Extract the (X, Y) coordinate from the center of the cell holding the provided text.  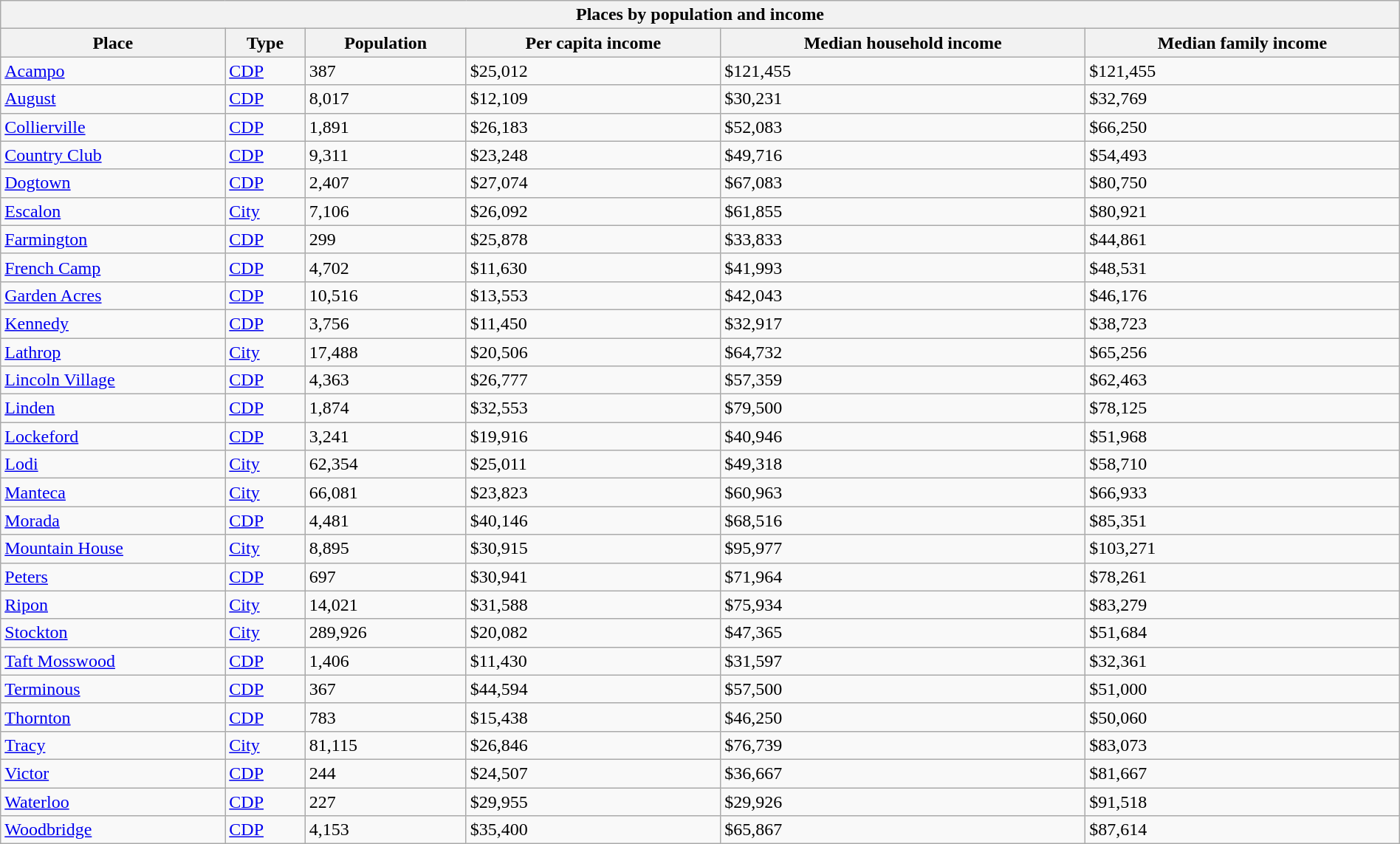
367 (385, 689)
Lincoln Village (113, 380)
$71,964 (903, 577)
Escalon (113, 211)
$66,250 (1243, 127)
Country Club (113, 155)
$20,506 (593, 352)
$32,917 (903, 323)
8,017 (385, 99)
$29,926 (903, 801)
2,407 (385, 183)
$12,109 (593, 99)
$25,012 (593, 71)
$25,878 (593, 239)
Population (385, 43)
$40,946 (903, 436)
$29,955 (593, 801)
$51,000 (1243, 689)
4,702 (385, 267)
$33,833 (903, 239)
$80,750 (1243, 183)
Per capita income (593, 43)
14,021 (385, 605)
Peters (113, 577)
$46,176 (1243, 295)
$26,092 (593, 211)
$26,777 (593, 380)
$60,963 (903, 493)
$15,438 (593, 717)
$32,769 (1243, 99)
$68,516 (903, 521)
Places by population and income (700, 15)
$80,921 (1243, 211)
$78,261 (1243, 577)
Lathrop (113, 352)
Place (113, 43)
Type (265, 43)
$19,916 (593, 436)
Ripon (113, 605)
$11,630 (593, 267)
1,874 (385, 408)
Taft Mosswood (113, 661)
Farmington (113, 239)
$31,588 (593, 605)
$52,083 (903, 127)
Victor (113, 773)
$54,493 (1243, 155)
$30,915 (593, 549)
66,081 (385, 493)
$57,359 (903, 380)
81,115 (385, 745)
Collierville (113, 127)
Acampo (113, 71)
$61,855 (903, 211)
783 (385, 717)
Lockeford (113, 436)
$79,500 (903, 408)
Waterloo (113, 801)
Median household income (903, 43)
$64,732 (903, 352)
$83,279 (1243, 605)
$24,507 (593, 773)
4,363 (385, 380)
4,481 (385, 521)
Lodi (113, 464)
$67,083 (903, 183)
Dogtown (113, 183)
$35,400 (593, 830)
$62,463 (1243, 380)
$11,450 (593, 323)
$38,723 (1243, 323)
$23,823 (593, 493)
Morada (113, 521)
$49,318 (903, 464)
$85,351 (1243, 521)
$51,684 (1243, 633)
3,241 (385, 436)
4,153 (385, 830)
$31,597 (903, 661)
$58,710 (1243, 464)
$103,271 (1243, 549)
Kennedy (113, 323)
$30,941 (593, 577)
Median family income (1243, 43)
$46,250 (903, 717)
$91,518 (1243, 801)
$27,074 (593, 183)
French Camp (113, 267)
$57,500 (903, 689)
$47,365 (903, 633)
9,311 (385, 155)
$83,073 (1243, 745)
1,406 (385, 661)
$75,934 (903, 605)
$25,011 (593, 464)
$44,594 (593, 689)
$49,716 (903, 155)
244 (385, 773)
Garden Acres (113, 295)
$36,667 (903, 773)
$95,977 (903, 549)
Terminous (113, 689)
$23,248 (593, 155)
$26,183 (593, 127)
$78,125 (1243, 408)
227 (385, 801)
$11,430 (593, 661)
Stockton (113, 633)
Tracy (113, 745)
387 (385, 71)
$50,060 (1243, 717)
$51,968 (1243, 436)
299 (385, 239)
7,106 (385, 211)
Thornton (113, 717)
$40,146 (593, 521)
$44,861 (1243, 239)
1,891 (385, 127)
Woodbridge (113, 830)
$32,553 (593, 408)
Manteca (113, 493)
$65,867 (903, 830)
10,516 (385, 295)
Mountain House (113, 549)
$48,531 (1243, 267)
$13,553 (593, 295)
Linden (113, 408)
$26,846 (593, 745)
$81,667 (1243, 773)
$76,739 (903, 745)
3,756 (385, 323)
$66,933 (1243, 493)
$32,361 (1243, 661)
697 (385, 577)
$30,231 (903, 99)
62,354 (385, 464)
8,895 (385, 549)
$41,993 (903, 267)
$87,614 (1243, 830)
$42,043 (903, 295)
289,926 (385, 633)
17,488 (385, 352)
$20,082 (593, 633)
$65,256 (1243, 352)
August (113, 99)
